Return the (X, Y) coordinate for the center point of the cell that contains the specified text.  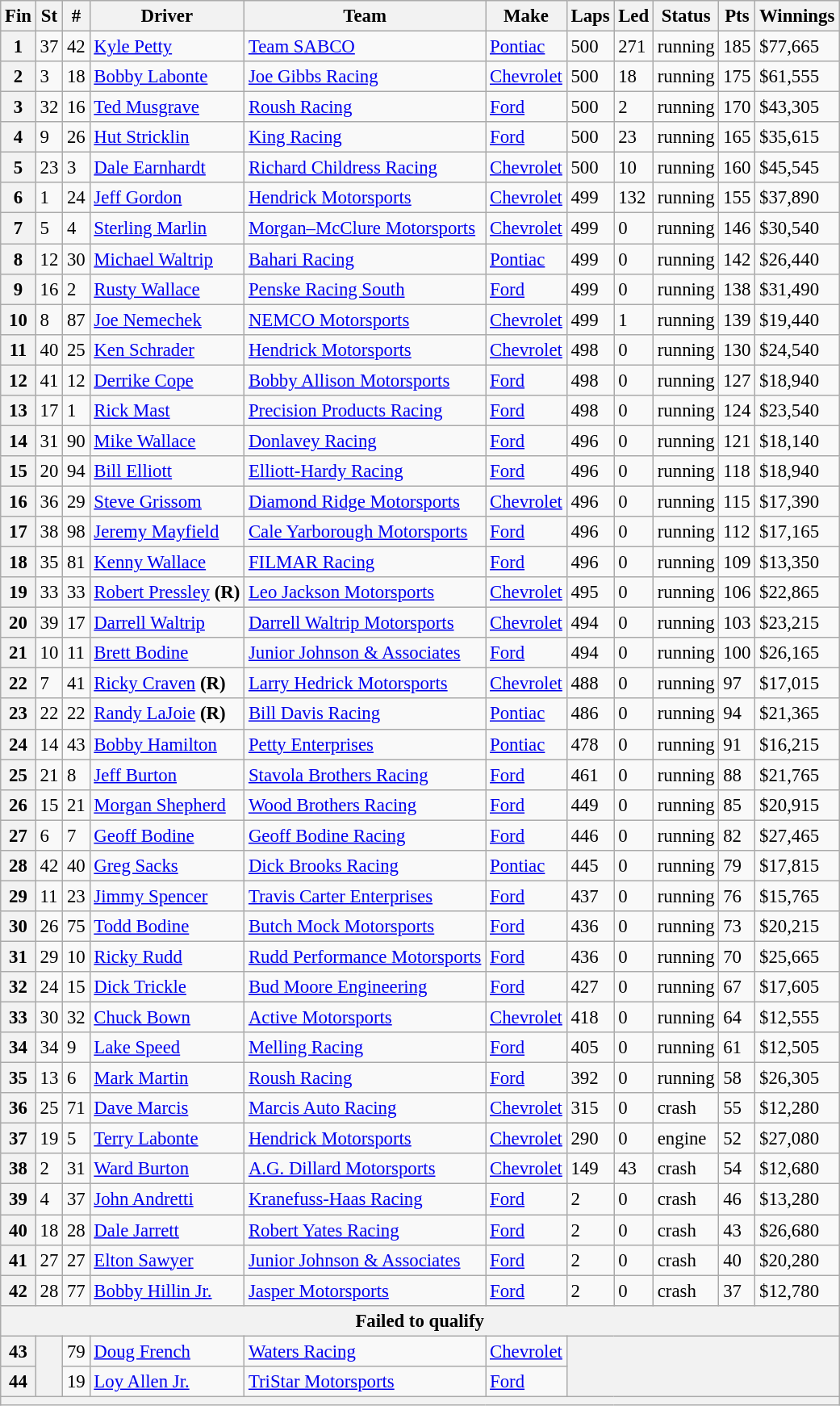
$20,215 (797, 927)
$12,680 (797, 1170)
77 (76, 1291)
427 (591, 987)
52 (738, 1139)
488 (591, 684)
Travis Carter Enterprises (365, 896)
Kyle Petty (167, 47)
Hut Stricklin (167, 137)
$43,305 (797, 107)
Jeff Gordon (167, 198)
Lake Speed (167, 1048)
Robert Pressley (R) (167, 592)
100 (738, 653)
$77,665 (797, 47)
Bobby Allison Motorsports (365, 380)
109 (738, 563)
44 (19, 1382)
271 (634, 47)
185 (738, 47)
Dick Brooks Racing (365, 866)
127 (738, 380)
NEMCO Motorsports (365, 320)
$26,165 (797, 653)
Ricky Craven (R) (167, 684)
82 (738, 835)
$20,915 (797, 805)
Waters Racing (365, 1351)
TriStar Motorsports (365, 1382)
A.G. Dillard Motorsports (365, 1170)
165 (738, 137)
Fin (19, 16)
$21,365 (797, 714)
Darrell Waltrip Motorsports (365, 623)
$23,540 (797, 411)
$27,465 (797, 835)
142 (738, 259)
$12,780 (797, 1291)
$12,280 (797, 1108)
Failed to qualify (420, 1320)
Steve Grissom (167, 501)
$17,605 (797, 987)
54 (738, 1170)
Precision Products Racing (365, 411)
Rudd Performance Motorsports (365, 956)
Jimmy Spencer (167, 896)
146 (738, 228)
Rusty Wallace (167, 289)
Derrike Cope (167, 380)
315 (591, 1108)
Bobby Labonte (167, 77)
$18,140 (797, 441)
FILMAR Racing (365, 563)
138 (738, 289)
Mark Martin (167, 1078)
495 (591, 592)
Make (526, 16)
Butch Mock Motorsports (365, 927)
61 (738, 1048)
Laps (591, 16)
70 (738, 956)
Morgan Shepherd (167, 805)
98 (76, 532)
Ward Burton (167, 1170)
$37,890 (797, 198)
Status (686, 16)
115 (738, 501)
Todd Bodine (167, 927)
Wood Brothers Racing (365, 805)
290 (591, 1139)
478 (591, 744)
Cale Yarborough Motorsports (365, 532)
Terry Labonte (167, 1139)
$21,765 (797, 775)
132 (634, 198)
418 (591, 1018)
$15,765 (797, 896)
$13,350 (797, 563)
$17,165 (797, 532)
Elliott-Hardy Racing (365, 471)
Mike Wallace (167, 441)
Led (634, 16)
Elton Sawyer (167, 1260)
Jeremy Mayfield (167, 532)
Petty Enterprises (365, 744)
Winnings (797, 16)
Ted Musgrave (167, 107)
$13,280 (797, 1199)
Stavola Brothers Racing (365, 775)
91 (738, 744)
139 (738, 320)
Marcis Auto Racing (365, 1108)
445 (591, 866)
$31,490 (797, 289)
67 (738, 987)
Sterling Marlin (167, 228)
Brett Bodine (167, 653)
$19,440 (797, 320)
Greg Sacks (167, 866)
engine (686, 1139)
Darrell Waltrip (167, 623)
$26,680 (797, 1230)
# (76, 16)
Richard Childress Racing (365, 168)
Ricky Rudd (167, 956)
81 (76, 563)
Bill Elliott (167, 471)
437 (591, 896)
160 (738, 168)
405 (591, 1048)
Kranefuss-Haas Racing (365, 1199)
64 (738, 1018)
Pts (738, 16)
Joe Nemechek (167, 320)
Dale Earnhardt (167, 168)
170 (738, 107)
124 (738, 411)
175 (738, 77)
Bobby Hamilton (167, 744)
Jeff Burton (167, 775)
155 (738, 198)
$25,665 (797, 956)
$23,215 (797, 623)
55 (738, 1108)
73 (738, 927)
Ken Schrader (167, 349)
$16,215 (797, 744)
446 (591, 835)
$12,555 (797, 1018)
$22,865 (797, 592)
$26,305 (797, 1078)
Rick Mast (167, 411)
103 (738, 623)
Team SABCO (365, 47)
392 (591, 1078)
$26,440 (797, 259)
Team (365, 16)
Dale Jarrett (167, 1230)
Diamond Ridge Motorsports (365, 501)
Robert Yates Racing (365, 1230)
Morgan–McClure Motorsports (365, 228)
Leo Jackson Motorsports (365, 592)
Loy Allen Jr. (167, 1382)
$12,505 (797, 1048)
118 (738, 471)
149 (591, 1170)
Chuck Bown (167, 1018)
Kenny Wallace (167, 563)
$17,390 (797, 501)
John Andretti (167, 1199)
Jasper Motorsports (365, 1291)
Driver (167, 16)
Bobby Hillin Jr. (167, 1291)
112 (738, 532)
Larry Hedrick Motorsports (365, 684)
$20,280 (797, 1260)
461 (591, 775)
449 (591, 805)
Bud Moore Engineering (365, 987)
Donlavey Racing (365, 441)
486 (591, 714)
Penske Racing South (365, 289)
Doug French (167, 1351)
Geoff Bodine Racing (365, 835)
90 (76, 441)
Active Motorsports (365, 1018)
75 (76, 927)
$30,540 (797, 228)
85 (738, 805)
88 (738, 775)
$17,015 (797, 684)
$45,545 (797, 168)
Randy LaJoie (R) (167, 714)
St (48, 16)
Bill Davis Racing (365, 714)
130 (738, 349)
$24,540 (797, 349)
106 (738, 592)
46 (738, 1199)
Bahari Racing (365, 259)
121 (738, 441)
Geoff Bodine (167, 835)
Joe Gibbs Racing (365, 77)
Dave Marcis (167, 1108)
Melling Racing (365, 1048)
$35,615 (797, 137)
58 (738, 1078)
King Racing (365, 137)
97 (738, 684)
$27,080 (797, 1139)
71 (76, 1108)
87 (76, 320)
$61,555 (797, 77)
$17,815 (797, 866)
Dick Trickle (167, 987)
76 (738, 896)
Michael Waltrip (167, 259)
